Provide the (X, Y) coordinate of the cell's center where the given text is located.  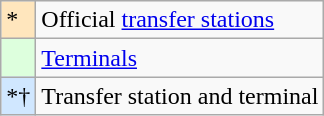
Official transfer stations (180, 20)
* (18, 20)
Terminals (180, 58)
*† (18, 96)
Transfer station and terminal (180, 96)
